Return the [x, y] coordinate for the center point of the cell that contains the specified text.  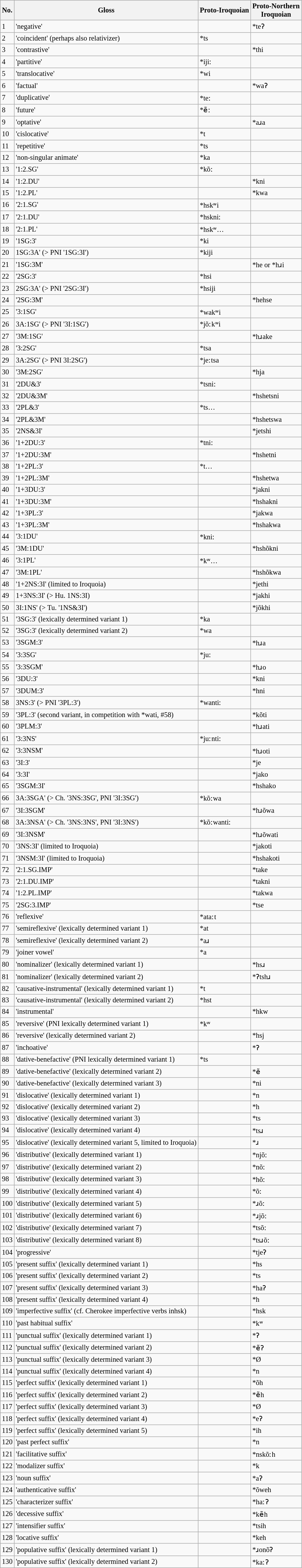
*kniː [224, 537]
*ni [276, 1083]
118 [7, 1418]
'2DU&3' [106, 384]
*teʔ [276, 26]
*haːʔ [276, 1501]
51 [7, 619]
'present suffix' (lexically determined variant 1) [106, 1264]
*hsj [276, 1036]
3 [7, 50]
'1:2.SG' [106, 169]
'dislocative' (lexically determined variant 3) [106, 1118]
'dislocative' (lexically determined variant 5, limited to Iroquoia) [106, 1142]
'1+3DU:3M' [106, 502]
*njõː [276, 1155]
53 [7, 643]
'1:2.PL.IMP' [106, 893]
*a [224, 952]
*eʔ [276, 1418]
Proto-Northern Iroquoian [276, 10]
29 [7, 360]
'1+2PL:3' [106, 467]
*hskniː [224, 217]
62 [7, 751]
114 [7, 1371]
96 [7, 1155]
'decessive suffix' [106, 1514]
*hskʷi [224, 204]
*kʷ… [224, 561]
38 [7, 467]
84 [7, 1012]
*kõːwantiː [224, 822]
9 [7, 122]
*hshakwa [276, 525]
3A:2SG' (> PNI 3I:2SG') [106, 360]
94 [7, 1131]
64 [7, 774]
'3I:3SGM' [106, 810]
*tsõː [276, 1228]
'3DU:3' [106, 679]
117 [7, 1407]
'facilitative suffix' [106, 1454]
*keh [276, 1537]
*ki [224, 241]
'distributive' (lexically determined variant 3) [106, 1179]
'characterizer suffix' [106, 1501]
13 [7, 169]
'1+3PL:3M' [106, 525]
'3M:1SG' [106, 336]
'distributive' (lexically determined variant 4) [106, 1191]
68 [7, 822]
'3PLM:3' [106, 726]
*nskõːh [276, 1454]
'contrastive' [106, 50]
24 [7, 300]
1+3NS:3I' (> Hu. 1NS:3I) [106, 596]
*ɹonõʔ [276, 1549]
*jeːtsa [224, 360]
*hshakni [276, 502]
49 [7, 596]
*at [224, 929]
2 [7, 38]
63 [7, 763]
'noun suffix' [106, 1478]
'factual' [106, 85]
'optative' [106, 122]
*hsɹ [276, 964]
78 [7, 941]
*hsiji [224, 288]
'1+2PL:3M' [106, 478]
*kwa [276, 193]
*hkw [276, 1012]
*je [276, 763]
'3DUM:3' [106, 691]
'translocative' [106, 74]
'3:3I' [106, 774]
54 [7, 655]
'1+2NS:3I' (limited to Iroquoia) [106, 584]
12 [7, 157]
*kẽh [276, 1514]
'imperfective suffix' (cf. Cherokee imperfective verbs inhsk) [106, 1311]
'past perfect suffix' [106, 1442]
21 [7, 265]
109 [7, 1311]
*hɹati [276, 726]
*hsi [224, 277]
82 [7, 988]
'2:1.DU.IMP' [106, 881]
3A:3SGA' (> Ch. '3NS:3SG', PNI '3I:3SG') [106, 798]
*t… [224, 467]
89 [7, 1072]
130 [7, 1562]
'authenticative suffix' [106, 1490]
*õː [276, 1191]
*jetshi [276, 431]
'distributive' (lexically determined variant 1) [106, 1155]
98 [7, 1179]
'3:3SGM' [106, 667]
40 [7, 490]
'cislocative' [106, 134]
'3:2SG' [106, 348]
'dative-benefactive' (lexically determined variant 2) [106, 1072]
115 [7, 1383]
30 [7, 372]
'1+2DU:3' [106, 443]
108 [7, 1300]
'perfect suffix' (lexically determined variant 4) [106, 1418]
'modalizer suffix' [106, 1466]
'semireflexive' (lexically determined variant 1) [106, 929]
'3M:1PL' [106, 573]
87 [7, 1047]
'3SG:3' (lexically determined variant 1) [106, 619]
'duplicative' [106, 98]
*wi [224, 74]
91 [7, 1095]
*jakhi [276, 596]
'2NS&3I' [106, 431]
'dative-benefactive' (PNI lexically determined variant 1) [106, 1060]
110 [7, 1323]
'distributive' (lexically determined variant 2) [106, 1167]
*tsɹ [276, 1131]
*hst [224, 1000]
No. [7, 10]
'progressive' [106, 1252]
'distributive' (lexically determined variant 8) [106, 1240]
*jõːkʷi [224, 324]
'1SG:3M' [106, 265]
101 [7, 1216]
'punctual suffix' (lexically determined variant 4) [106, 1371]
46 [7, 561]
129 [7, 1549]
*takni [276, 881]
106 [7, 1276]
'perfect suffix' (lexically determined variant 5) [106, 1430]
'2PL&3M' [106, 419]
'punctual suffix' (lexically determined variant 3) [106, 1360]
5 [7, 74]
*hs [276, 1264]
'populative suffix' (lexically determined variant 1) [106, 1549]
*ɹ [276, 1142]
'intensifier suffix' [106, 1526]
*hskʷ… [224, 229]
16 [7, 204]
'punctual suffix' (lexically determined variant 2) [106, 1348]
34 [7, 419]
'reflexive' [106, 916]
'reversive' (PNI lexically determined variant 1) [106, 1024]
35 [7, 431]
'non-singular animate' [106, 157]
Gloss [106, 10]
'3:3NS' [106, 738]
*ataːt [224, 916]
'3M:1DU' [106, 549]
22 [7, 277]
'1:2.DU' [106, 181]
'3NS:3I' (limited to Iroquoia) [106, 846]
120 [7, 1442]
92 [7, 1107]
'dislocative' (lexically determined variant 2) [106, 1107]
*ẽː [224, 110]
'3M:2SG' [106, 372]
*wa [224, 631]
*he or *hɹi [276, 265]
67 [7, 810]
113 [7, 1360]
10 [7, 134]
85 [7, 1024]
'dative-benefactive' (lexically determined variant 3) [106, 1083]
57 [7, 691]
*kiji [224, 253]
'punctual suffix' (lexically determined variant 1) [106, 1335]
*jakni [276, 490]
3A:3NSA' (> Ch. '3NS:3NS', PNI '3I:3NS') [106, 822]
*hɹake [276, 336]
8 [7, 110]
15 [7, 193]
6 [7, 85]
124 [7, 1490]
25 [7, 312]
'3SG:3' (lexically determined variant 2) [106, 631]
*õh [276, 1383]
'2PL&3' [106, 408]
55 [7, 667]
*jakoti [276, 846]
61 [7, 738]
*kõti [276, 715]
28 [7, 348]
103 [7, 1240]
*hehse [276, 300]
44 [7, 537]
'causative-instrumental' (lexically determined variant 2) [106, 1000]
1SG:3A' (> PNI '1SG:3I') [106, 253]
*teː [224, 98]
Proto-Iroquoian [224, 10]
'2:1.SG' [106, 204]
71 [7, 858]
116 [7, 1395]
*hshõkni [276, 549]
*nõː [276, 1167]
'partitive' [106, 62]
*takwa [276, 893]
*jethi [276, 584]
'3I:3' [106, 763]
128 [7, 1537]
*hɹõwa [276, 810]
*haʔ [276, 1288]
*ɹjõː [276, 1216]
*k [276, 1466]
42 [7, 513]
31 [7, 384]
37 [7, 455]
*ih [276, 1430]
*tniː [224, 443]
'3PL:3' (second variant, in competition with *wati, #58) [106, 715]
'1+2DU:3M' [106, 455]
'3:1DU' [106, 537]
59 [7, 715]
'2:1.SG.IMP' [106, 870]
'semireflexive' (lexically determined variant 2) [106, 941]
*hshetswa [276, 419]
'dislocative' (lexically determined variant 1) [106, 1095]
18 [7, 229]
50 [7, 608]
3A:1SG' (> PNI '3I:1SG') [106, 324]
27 [7, 336]
'2SG:3.IMP' [106, 905]
90 [7, 1083]
95 [7, 1142]
'3SGM:3I' [106, 786]
*aʔ [276, 1478]
'nominalizer' (lexically determined variant 1) [106, 964]
*hshako [276, 786]
112 [7, 1348]
*ẽ [276, 1072]
*thi [276, 50]
*waʔ [276, 85]
2SG:3A' (> PNI '2SG:3I') [106, 288]
'3:1SG' [106, 312]
74 [7, 893]
60 [7, 726]
'negative' [106, 26]
*hɹõwati [276, 835]
100 [7, 1203]
'2:1.DU' [106, 217]
65 [7, 786]
*hɹoti [276, 751]
*õweh [276, 1490]
*wakʷi [224, 312]
36 [7, 443]
*kõː [224, 169]
7 [7, 98]
*kaːʔ [276, 1562]
'coincident' (perhaps also relativizer) [106, 38]
'3I:3NSM' [106, 835]
93 [7, 1118]
97 [7, 1167]
14 [7, 181]
79 [7, 952]
33 [7, 408]
*ts… [224, 408]
17 [7, 217]
32 [7, 396]
*tse [276, 905]
*wantiː [224, 702]
'dislocative' (lexically determined variant 4) [106, 1131]
3NS:3' (> PNI '3PL:3') [106, 702]
45 [7, 549]
'present suffix' (lexically determined variant 2) [106, 1276]
99 [7, 1191]
75 [7, 905]
*tjeʔ [276, 1252]
11 [7, 146]
'1:2.PL' [106, 193]
'distributive' (lexically determined variant 7) [106, 1228]
70 [7, 846]
*hõː [276, 1179]
80 [7, 964]
*kõːwa [224, 798]
'inchoative' [106, 1047]
88 [7, 1060]
*take [276, 870]
*hɹa [276, 643]
*ẽh [276, 1395]
*ʔtshɹ [276, 977]
4 [7, 62]
125 [7, 1501]
105 [7, 1264]
*tsniː [224, 384]
119 [7, 1430]
'perfect suffix' (lexically determined variant 2) [106, 1395]
56 [7, 679]
'nominalizer' (lexically determined variant 2) [106, 977]
'joiner vowel' [106, 952]
*aɹa [276, 122]
81 [7, 977]
*hshõkwa [276, 573]
3I:1NS' (> Tu. '1NS&3I') [106, 608]
48 [7, 584]
'1+3DU:3' [106, 490]
'populative suffix' (lexically determined variant 2) [106, 1562]
'present suffix' (lexically determined variant 4) [106, 1300]
23 [7, 288]
'2DU&3M' [106, 396]
121 [7, 1454]
'1SG:3' [106, 241]
126 [7, 1514]
111 [7, 1335]
'perfect suffix' (lexically determined variant 3) [106, 1407]
'causative-instrumental' (lexically determined variant 1) [106, 988]
39 [7, 478]
*jõkhi [276, 608]
*tsa [224, 348]
19 [7, 241]
41 [7, 502]
123 [7, 1478]
*jakwa [276, 513]
'3:1PL' [106, 561]
77 [7, 929]
*ɹõː [276, 1203]
*hɹo [276, 667]
*ijiː [224, 62]
73 [7, 881]
107 [7, 1288]
1 [7, 26]
86 [7, 1036]
*hja [276, 372]
*hshetwa [276, 478]
83 [7, 1000]
'3SGM:3' [106, 643]
26 [7, 324]
'2SG:3M' [106, 300]
'reversive' (lexically determined variant 2) [106, 1036]
'1+3PL:3' [106, 513]
*ẽʔ [276, 1348]
*jako [276, 774]
20 [7, 253]
72 [7, 870]
104 [7, 1252]
43 [7, 525]
'2:1.PL' [106, 229]
127 [7, 1526]
*hsk [276, 1311]
'distributive' (lexically determined variant 6) [106, 1216]
102 [7, 1228]
'perfect suffix' (lexically determined variant 1) [106, 1383]
*hni [276, 691]
'instrumental' [106, 1012]
66 [7, 798]
'3NSM:3I' (limited to Iroquoia) [106, 858]
'locative suffix' [106, 1537]
58 [7, 702]
*juːntiː [224, 738]
122 [7, 1466]
47 [7, 573]
'2SG:3' [106, 277]
*aɹ [224, 941]
'distributive' (lexically determined variant 5) [106, 1203]
*tsih [276, 1526]
69 [7, 835]
'past habitual suffix' [106, 1323]
52 [7, 631]
'3:3NSM' [106, 751]
'present suffix' (lexically determined variant 3) [106, 1288]
*hshakoti [276, 858]
'future' [106, 110]
*tsɹõː [276, 1240]
76 [7, 916]
*juː [224, 655]
'repetitive' [106, 146]
*hshetsni [276, 396]
'3:3SG' [106, 655]
*hshetni [276, 455]
